For the text-containing cell, return its midpoint in (X, Y) coordinate format. 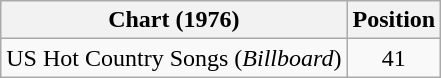
US Hot Country Songs (Billboard) (174, 58)
41 (394, 58)
Position (394, 20)
Chart (1976) (174, 20)
